Capture the cell that displays the provided text and extract its [x, y] central coordinate. 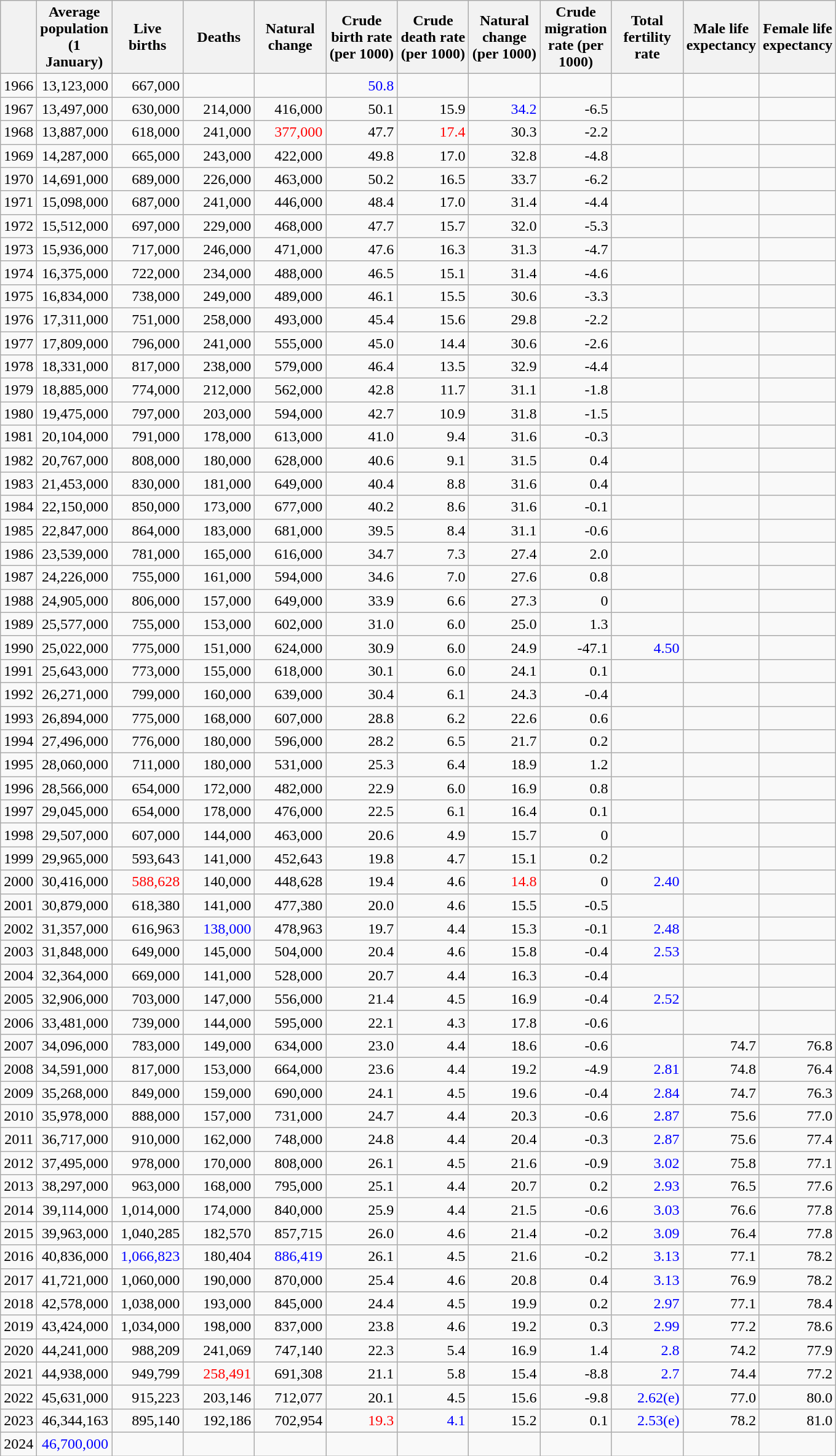
46,700,000 [74, 1444]
74.2 [721, 1350]
2000 [18, 882]
703,000 [148, 999]
2.53(e) [647, 1420]
422,000 [290, 156]
40.6 [362, 460]
165,000 [219, 554]
1973 [18, 249]
25.3 [362, 765]
46.1 [362, 296]
151,000 [219, 647]
988,209 [148, 1350]
27.3 [504, 601]
1978 [18, 367]
46.4 [362, 367]
1981 [18, 437]
634,000 [290, 1046]
25.0 [504, 624]
2.93 [647, 1186]
739,000 [148, 1022]
2015 [18, 1233]
241,069 [219, 1350]
44,241,000 [74, 1350]
691,308 [290, 1374]
229,000 [219, 226]
145,000 [219, 952]
1.4 [576, 1350]
9.4 [433, 437]
4.3 [433, 1022]
2.81 [647, 1069]
Total fertility rate [647, 37]
39.5 [362, 530]
26,271,000 [74, 694]
Crude death rate (per 1000) [433, 37]
579,000 [290, 367]
30,416,000 [74, 882]
36,717,000 [74, 1140]
963,000 [148, 1186]
797,000 [148, 414]
2009 [18, 1092]
22,150,000 [74, 507]
33.7 [504, 179]
15.8 [504, 952]
895,140 [148, 1420]
27,496,000 [74, 742]
1979 [18, 390]
34.7 [362, 554]
446,000 [290, 202]
-1.5 [576, 414]
4.50 [647, 647]
75.8 [721, 1163]
22.1 [362, 1022]
47.6 [362, 249]
-0.5 [576, 905]
172,000 [219, 788]
13,497,000 [74, 109]
3.09 [647, 1233]
22,847,000 [74, 530]
14,287,000 [74, 156]
190,000 [219, 1280]
34,591,000 [74, 1069]
477,380 [290, 905]
504,000 [290, 952]
13.5 [433, 367]
5.8 [433, 1374]
42.7 [362, 414]
2.62(e) [647, 1397]
1988 [18, 601]
Natural change (per 1000) [504, 37]
2.99 [647, 1327]
1998 [18, 835]
25.9 [362, 1210]
30.9 [362, 647]
181,000 [219, 484]
174,000 [219, 1210]
468,000 [290, 226]
22.9 [362, 788]
845,000 [290, 1303]
8.8 [433, 484]
249,000 [219, 296]
258,491 [219, 1374]
747,140 [290, 1350]
15.2 [504, 1420]
23,539,000 [74, 554]
42,578,000 [74, 1303]
2022 [18, 1397]
32.0 [504, 226]
556,000 [290, 999]
33.9 [362, 601]
665,000 [148, 156]
7.0 [433, 577]
28,566,000 [74, 788]
8.6 [433, 507]
888,000 [148, 1116]
1993 [18, 718]
799,000 [148, 694]
77.9 [797, 1350]
-3.3 [576, 296]
20.3 [504, 1116]
45.0 [362, 343]
2018 [18, 1303]
149,000 [219, 1046]
0.6 [576, 718]
-4.6 [576, 273]
628,000 [290, 460]
2001 [18, 905]
18,885,000 [74, 390]
22.5 [362, 812]
690,000 [290, 1092]
32,364,000 [74, 975]
377,000 [290, 132]
493,000 [290, 319]
43,424,000 [74, 1327]
667,000 [148, 86]
4.1 [433, 1420]
697,000 [148, 226]
13,123,000 [74, 86]
15,512,000 [74, 226]
-4.9 [576, 1069]
26.0 [362, 1233]
949,799 [148, 1374]
29,045,000 [74, 812]
602,000 [290, 624]
21.1 [362, 1374]
738,000 [148, 296]
32,906,000 [74, 999]
773,000 [148, 671]
-6.2 [576, 179]
10.9 [433, 414]
6.2 [433, 718]
32.9 [504, 367]
702,954 [290, 1420]
74.4 [721, 1374]
31.3 [504, 249]
76.3 [797, 1092]
Male life expectancy [721, 37]
16.5 [433, 179]
42.8 [362, 390]
774,000 [148, 390]
25,022,000 [74, 647]
24.7 [362, 1116]
2017 [18, 1280]
45,631,000 [74, 1397]
24,905,000 [74, 601]
1971 [18, 202]
840,000 [290, 1210]
1989 [18, 624]
23.6 [362, 1069]
910,000 [148, 1140]
16.4 [504, 812]
17,809,000 [74, 343]
41,721,000 [74, 1280]
34,096,000 [74, 1046]
50.2 [362, 179]
1984 [18, 507]
16,375,000 [74, 273]
-47.1 [576, 647]
23.0 [362, 1046]
74.8 [721, 1069]
630,000 [148, 109]
864,000 [148, 530]
1974 [18, 273]
212,000 [219, 390]
1994 [18, 742]
20.8 [504, 1280]
21,453,000 [74, 484]
1992 [18, 694]
2.7 [647, 1374]
33,481,000 [74, 1022]
6.6 [433, 601]
34.6 [362, 577]
1969 [18, 156]
76.9 [721, 1280]
14,691,000 [74, 179]
138,000 [219, 929]
161,000 [219, 577]
6.5 [433, 742]
2013 [18, 1186]
78.4 [797, 1303]
616,000 [290, 554]
15,936,000 [74, 249]
711,000 [148, 765]
19.4 [362, 882]
25.4 [362, 1280]
639,000 [290, 694]
Natural change [290, 37]
1967 [18, 109]
618,380 [148, 905]
20.1 [362, 1397]
203,000 [219, 414]
76.8 [797, 1046]
198,000 [219, 1327]
1982 [18, 460]
-8.8 [576, 1374]
30,879,000 [74, 905]
25,643,000 [74, 671]
46.5 [362, 273]
1966 [18, 86]
155,000 [219, 671]
31.5 [504, 460]
1970 [18, 179]
3.02 [647, 1163]
19.6 [504, 1092]
31.0 [362, 624]
562,000 [290, 390]
857,715 [290, 1233]
19.8 [362, 858]
-2.6 [576, 343]
147,000 [219, 999]
1,066,823 [148, 1257]
1,060,000 [148, 1280]
2016 [18, 1257]
681,000 [290, 530]
1968 [18, 132]
2.52 [647, 999]
29.8 [504, 319]
24.4 [362, 1303]
50.8 [362, 86]
2007 [18, 1046]
13,887,000 [74, 132]
806,000 [148, 601]
476,000 [290, 812]
27.6 [504, 577]
226,000 [219, 179]
18.9 [504, 765]
31.8 [504, 414]
2020 [18, 1350]
593,643 [148, 858]
2005 [18, 999]
1,038,000 [148, 1303]
-6.5 [576, 109]
1997 [18, 812]
20,767,000 [74, 460]
2.53 [647, 952]
-0.9 [576, 1163]
46,344,163 [74, 1420]
2004 [18, 975]
21.5 [504, 1210]
80.0 [797, 1397]
162,000 [219, 1140]
37,495,000 [74, 1163]
30.3 [504, 132]
2.0 [576, 554]
29,507,000 [74, 835]
31,848,000 [74, 952]
27.4 [504, 554]
31,357,000 [74, 929]
1,034,000 [148, 1327]
1990 [18, 647]
555,000 [290, 343]
203,146 [219, 1397]
588,628 [148, 882]
1996 [18, 788]
8.4 [433, 530]
23.8 [362, 1327]
30.1 [362, 671]
19,475,000 [74, 414]
1999 [18, 858]
7.3 [433, 554]
28,060,000 [74, 765]
1987 [18, 577]
1972 [18, 226]
489,000 [290, 296]
76.5 [721, 1186]
160,000 [219, 694]
624,000 [290, 647]
613,000 [290, 437]
-4.8 [576, 156]
-5.3 [576, 226]
531,000 [290, 765]
849,000 [148, 1092]
22.3 [362, 1350]
471,000 [290, 249]
2011 [18, 1140]
616,963 [148, 929]
488,000 [290, 273]
2.97 [647, 1303]
234,000 [219, 273]
731,000 [290, 1116]
78.6 [797, 1327]
22.6 [504, 718]
781,000 [148, 554]
16,834,000 [74, 296]
-4.7 [576, 249]
915,223 [148, 1397]
15.9 [433, 109]
159,000 [219, 1092]
50.1 [362, 109]
1976 [18, 319]
669,000 [148, 975]
2.84 [647, 1092]
238,000 [219, 367]
2023 [18, 1420]
830,000 [148, 484]
49.8 [362, 156]
791,000 [148, 437]
182,570 [219, 1233]
2024 [18, 1444]
40.4 [362, 484]
482,000 [290, 788]
2008 [18, 1069]
751,000 [148, 319]
Average population (1 January) [74, 37]
452,643 [290, 858]
677,000 [290, 507]
258,000 [219, 319]
40.2 [362, 507]
886,419 [290, 1257]
25,577,000 [74, 624]
1995 [18, 765]
2014 [18, 1210]
796,000 [148, 343]
978,000 [148, 1163]
Crude migration rate (per 1000) [576, 37]
478,963 [290, 929]
34.2 [504, 109]
25.1 [362, 1186]
17.8 [504, 1022]
193,000 [219, 1303]
1983 [18, 484]
2019 [18, 1327]
Live births [148, 37]
214,000 [219, 109]
24.9 [504, 647]
2.8 [647, 1350]
28.2 [362, 742]
18.6 [504, 1046]
1.2 [576, 765]
2.40 [647, 882]
528,000 [290, 975]
38,297,000 [74, 1186]
2.48 [647, 929]
76.6 [721, 1210]
17,311,000 [74, 319]
173,000 [219, 507]
1977 [18, 343]
0.3 [576, 1327]
4.9 [433, 835]
35,978,000 [74, 1116]
15.4 [504, 1374]
9.1 [433, 460]
21.7 [504, 742]
77.6 [797, 1186]
170,000 [219, 1163]
1975 [18, 296]
712,077 [290, 1397]
15,098,000 [74, 202]
Deaths [219, 37]
Crude birth rate (per 1000) [362, 37]
246,000 [219, 249]
44,938,000 [74, 1374]
20,104,000 [74, 437]
14.8 [504, 882]
776,000 [148, 742]
19.9 [504, 1303]
180,404 [219, 1257]
1980 [18, 414]
596,000 [290, 742]
664,000 [290, 1069]
1986 [18, 554]
2002 [18, 929]
1,040,285 [148, 1233]
1.3 [576, 624]
1991 [18, 671]
81.0 [797, 1420]
2006 [18, 1022]
1985 [18, 530]
20.6 [362, 835]
-1.8 [576, 390]
243,000 [219, 156]
14.4 [433, 343]
595,000 [290, 1022]
4.7 [433, 858]
717,000 [148, 249]
795,000 [290, 1186]
183,000 [219, 530]
748,000 [290, 1140]
-9.8 [576, 1397]
15.3 [504, 929]
850,000 [148, 507]
24.8 [362, 1140]
448,628 [290, 882]
Female life expectancy [797, 37]
2010 [18, 1116]
24.3 [504, 694]
416,000 [290, 109]
2021 [18, 1374]
77.4 [797, 1140]
29,965,000 [74, 858]
3.03 [647, 1210]
1,014,000 [148, 1210]
41.0 [362, 437]
5.4 [433, 1350]
11.7 [433, 390]
140,000 [219, 882]
39,963,000 [74, 1233]
39,114,000 [74, 1210]
17.4 [433, 132]
18,331,000 [74, 367]
6.4 [433, 765]
45.4 [362, 319]
40,836,000 [74, 1257]
48.4 [362, 202]
2012 [18, 1163]
32.8 [504, 156]
722,000 [148, 273]
837,000 [290, 1327]
870,000 [290, 1280]
35,268,000 [74, 1092]
30.4 [362, 694]
2003 [18, 952]
24,226,000 [74, 577]
28.8 [362, 718]
689,000 [148, 179]
783,000 [148, 1046]
192,186 [219, 1420]
26,894,000 [74, 718]
19.7 [362, 929]
19.3 [362, 1420]
20.0 [362, 905]
687,000 [148, 202]
